Capture the cell that displays the provided text and extract its [x, y] central coordinate. 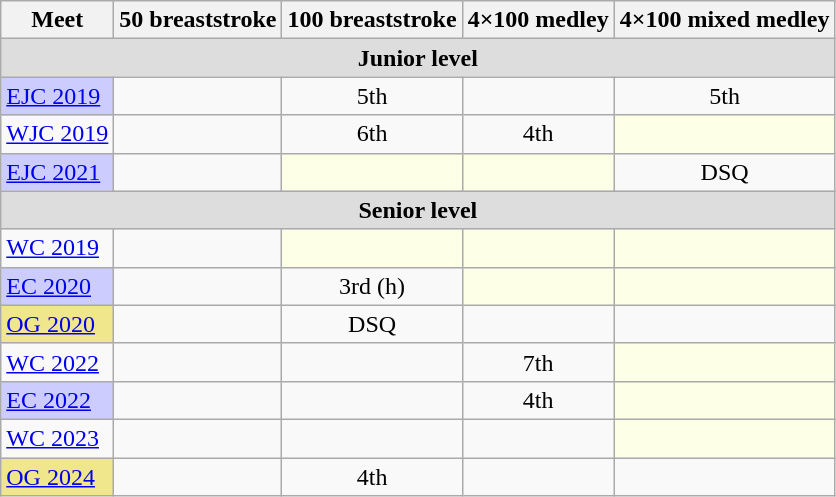
100 breaststroke [372, 20]
Meet [58, 20]
WJC 2019 [58, 134]
EJC 2021 [58, 172]
Junior level [418, 58]
Senior level [418, 210]
WC 2019 [58, 248]
6th [372, 134]
EJC 2019 [58, 96]
WC 2023 [58, 438]
4×100 mixed medley [724, 20]
OG 2024 [58, 477]
EC 2020 [58, 286]
3rd (h) [372, 286]
WC 2022 [58, 362]
4×100 medley [538, 20]
EC 2022 [58, 400]
50 breaststroke [198, 20]
7th [538, 362]
OG 2020 [58, 324]
